Identify which cell holds the provided text, then report its (x, y) central coordinate. 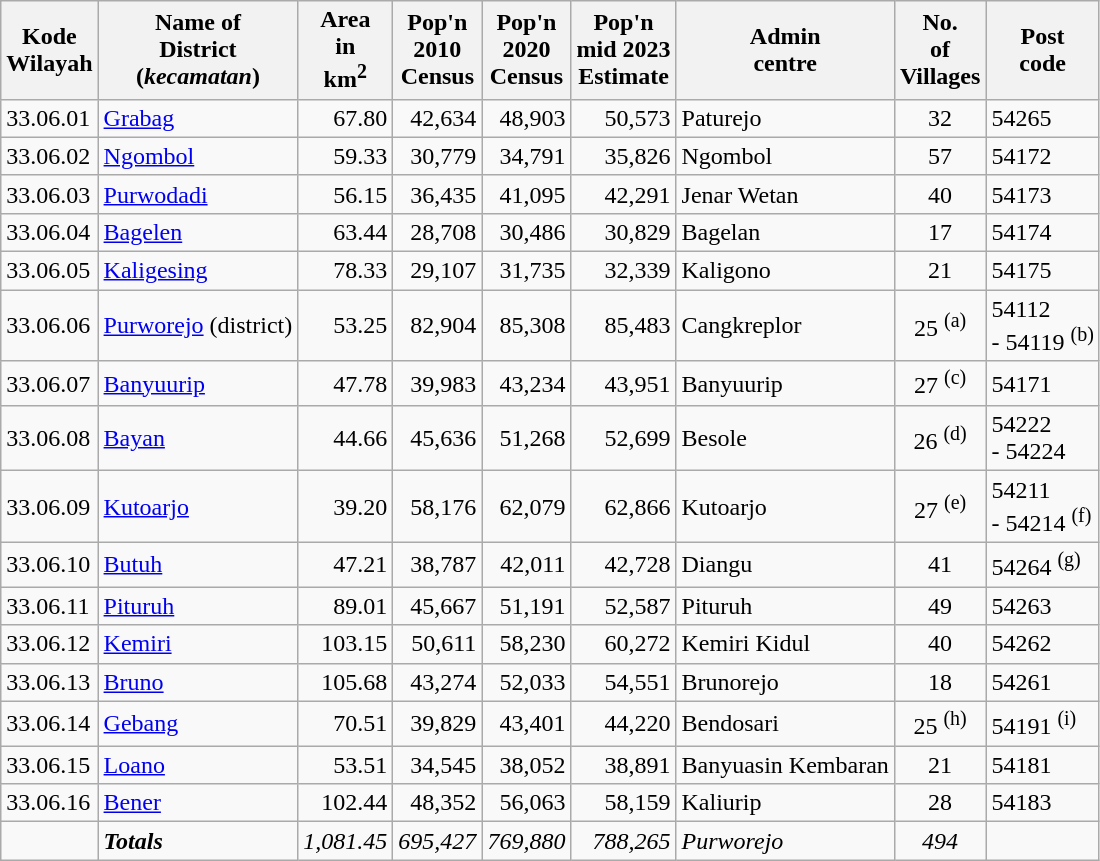
32,339 (624, 271)
56.15 (346, 194)
51,191 (526, 606)
54262 (1042, 644)
Diangu (785, 564)
85,308 (526, 326)
54183 (1042, 803)
54263 (1042, 606)
103.15 (346, 644)
29,107 (438, 271)
54265 (1042, 118)
54191 (i) (1042, 724)
33.06.16 (50, 803)
33.06.01 (50, 118)
51,268 (526, 438)
18 (940, 682)
Gebang (198, 724)
32 (940, 118)
62,079 (526, 507)
Kaliurip (785, 803)
48,352 (438, 803)
38,052 (526, 765)
54175 (1042, 271)
54222- 54224 (1042, 438)
25 (h) (940, 724)
Bruno (198, 682)
54,551 (624, 682)
63.44 (346, 232)
59.33 (346, 156)
28,708 (438, 232)
54211- 54214 (f) (1042, 507)
41 (940, 564)
56,063 (526, 803)
105.68 (346, 682)
60,272 (624, 644)
54172 (1042, 156)
Besole (785, 438)
54112- 54119 (b) (1042, 326)
Bendosari (785, 724)
70.51 (346, 724)
Brunorejo (785, 682)
39.20 (346, 507)
33.06.06 (50, 326)
58,176 (438, 507)
33.06.07 (50, 384)
769,880 (526, 841)
27 (e) (940, 507)
57 (940, 156)
42,634 (438, 118)
33.06.15 (50, 765)
Purworejo (district) (198, 326)
33.06.13 (50, 682)
33.06.08 (50, 438)
33.06.04 (50, 232)
Purwodadi (198, 194)
788,265 (624, 841)
No. of Villages (940, 50)
54173 (1042, 194)
30,486 (526, 232)
42,011 (526, 564)
53.25 (346, 326)
89.01 (346, 606)
38,891 (624, 765)
Name ofDistrict(kecamatan) (198, 50)
494 (940, 841)
44.66 (346, 438)
Kemiri (198, 644)
Bener (198, 803)
Totals (198, 841)
Postcode (1042, 50)
53.51 (346, 765)
54181 (1042, 765)
695,427 (438, 841)
Bayan (198, 438)
50,611 (438, 644)
58,159 (624, 803)
52,699 (624, 438)
Banyuasin Kembaran (785, 765)
33.06.05 (50, 271)
62,866 (624, 507)
54261 (1042, 682)
33.06.10 (50, 564)
27 (c) (940, 384)
31,735 (526, 271)
43,234 (526, 384)
Pop'n mid 2023Estimate (624, 50)
33.06.11 (50, 606)
43,951 (624, 384)
Loano (198, 765)
Bagelen (198, 232)
102.44 (346, 803)
17 (940, 232)
Kemiri Kidul (785, 644)
28 (940, 803)
54264 (g) (1042, 564)
Area in km2 (346, 50)
42,291 (624, 194)
54171 (1042, 384)
33.06.03 (50, 194)
34,791 (526, 156)
36,435 (438, 194)
58,230 (526, 644)
Paturejo (785, 118)
47.78 (346, 384)
47.21 (346, 564)
39,983 (438, 384)
Bagelan (785, 232)
33.06.02 (50, 156)
78.33 (346, 271)
85,483 (624, 326)
Admin centre (785, 50)
52,033 (526, 682)
49 (940, 606)
43,274 (438, 682)
41,095 (526, 194)
Purworejo (785, 841)
50,573 (624, 118)
67.80 (346, 118)
Pop'n 2020Census (526, 50)
Cangkreplor (785, 326)
82,904 (438, 326)
45,667 (438, 606)
Pop'n 2010Census (438, 50)
54174 (1042, 232)
52,587 (624, 606)
43,401 (526, 724)
33.06.09 (50, 507)
25 (a) (940, 326)
44,220 (624, 724)
39,829 (438, 724)
33.06.12 (50, 644)
Jenar Wetan (785, 194)
Kaligono (785, 271)
Kaligesing (198, 271)
42,728 (624, 564)
30,779 (438, 156)
Grabag (198, 118)
35,826 (624, 156)
Kode Wilayah (50, 50)
34,545 (438, 765)
33.06.14 (50, 724)
26 (d) (940, 438)
Butuh (198, 564)
45,636 (438, 438)
48,903 (526, 118)
38,787 (438, 564)
30,829 (624, 232)
1,081.45 (346, 841)
